Capture the cell that displays the provided text and extract its [X, Y] central coordinate. 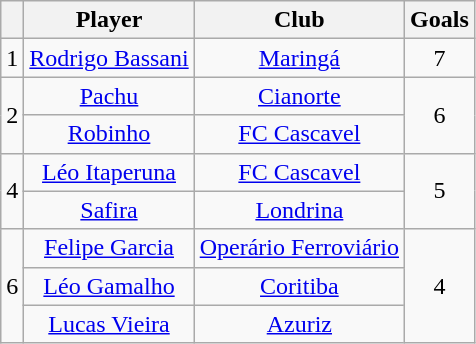
Operário Ferroviário [299, 248]
Robinho [109, 134]
Cianorte [299, 96]
Pachu [109, 96]
Club [299, 20]
Azuriz [299, 324]
Goals [440, 20]
Rodrigo Bassani [109, 58]
Player [109, 20]
5 [440, 191]
Londrina [299, 210]
Lucas Vieira [109, 324]
7 [440, 58]
1 [12, 58]
Felipe Garcia [109, 248]
Léo Gamalho [109, 286]
2 [12, 115]
Léo Itaperuna [109, 172]
Safira [109, 210]
Maringá [299, 58]
Coritiba [299, 286]
